Scan for the cell matching the given text and deliver its (x, y) coordinate at center. 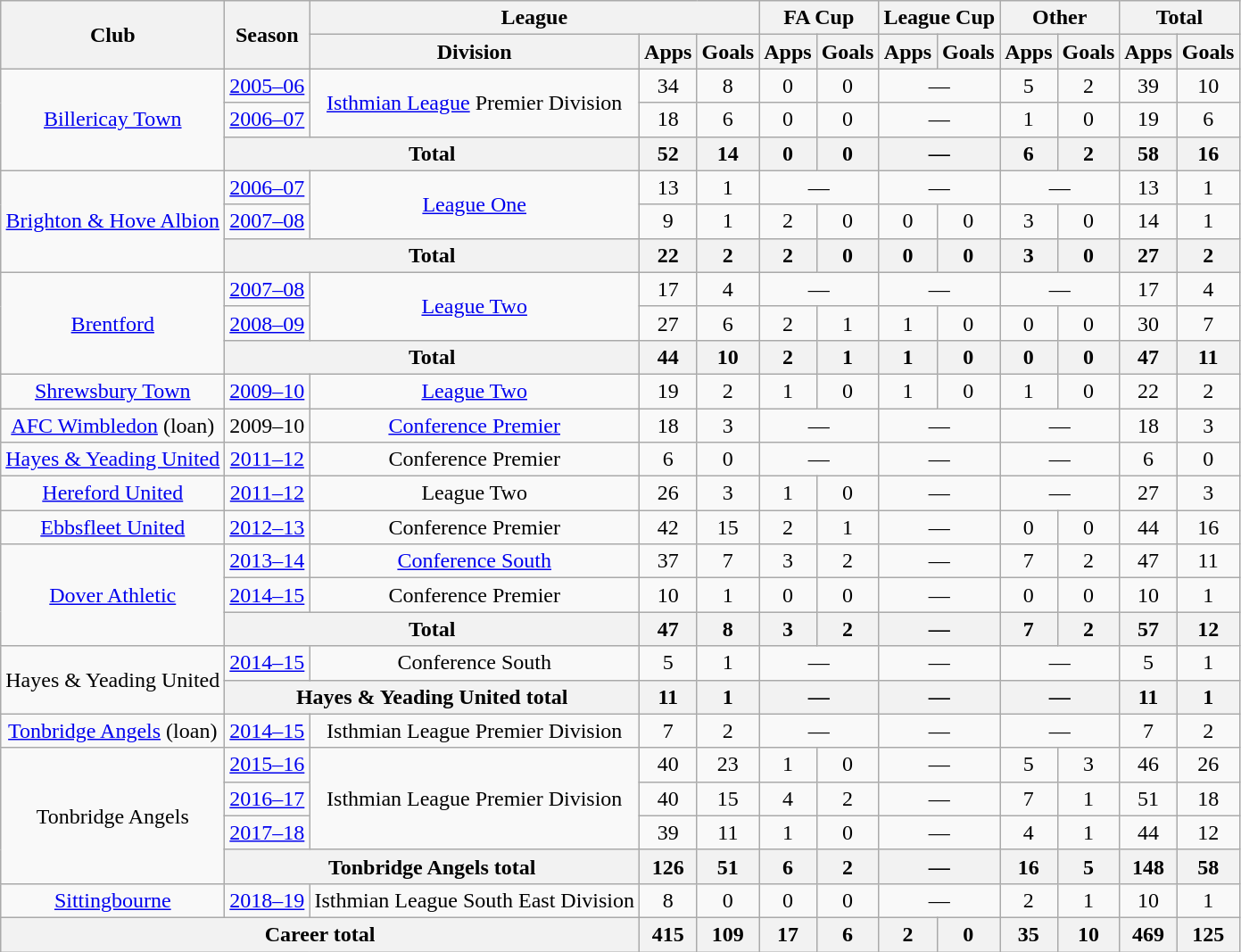
Brentford (112, 323)
Dover Athletic (112, 595)
35 (1029, 934)
9 (668, 221)
57 (1148, 629)
30 (1148, 323)
Hayes & Yeading United total (432, 697)
League One (475, 204)
2012–13 (268, 527)
Tonbridge Angels (loan) (112, 731)
34 (668, 86)
2008–09 (268, 323)
126 (668, 866)
52 (668, 153)
2013–14 (268, 561)
Hereford United (112, 493)
37 (668, 561)
Club (112, 35)
2015–16 (268, 765)
Division (475, 52)
League Cup (939, 18)
148 (1148, 866)
2017–18 (268, 832)
League (534, 18)
Shrewsbury Town (112, 391)
Brighton & Hove Albion (112, 221)
469 (1148, 934)
Tonbridge Angels total (432, 866)
AFC Wimbledon (loan) (112, 426)
2005–06 (268, 86)
Other (1060, 18)
Career total (320, 934)
109 (728, 934)
2016–17 (268, 799)
42 (668, 527)
Tonbridge Angels (112, 815)
Billericay Town (112, 120)
Isthmian League South East Division (475, 900)
2018–19 (268, 900)
Season (268, 35)
Sittingbourne (112, 900)
46 (1148, 765)
23 (728, 765)
415 (668, 934)
FA Cup (819, 18)
125 (1208, 934)
Ebbsfleet United (112, 527)
